Capture the cell that displays the provided text and extract its [x, y] central coordinate. 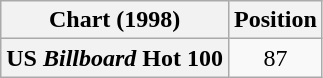
Chart (1998) [115, 20]
87 [276, 58]
Position [276, 20]
US Billboard Hot 100 [115, 58]
